Locate the cell with the specified text and output its [x, y] center coordinate. 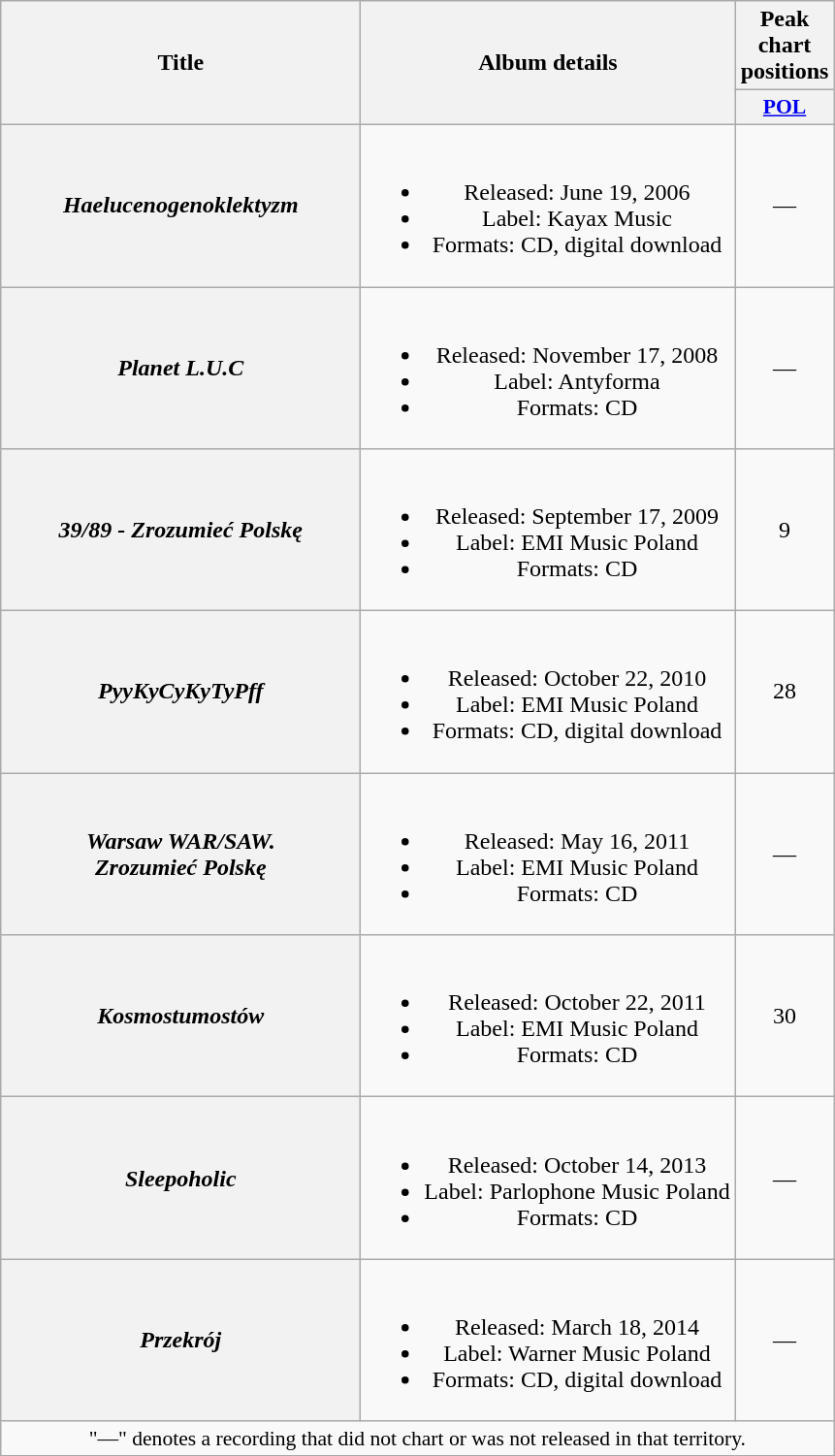
Warsaw WAR/SAW.Zrozumieć Polskę [180, 854]
Title [180, 63]
Released: October 22, 2010Label: EMI Music PolandFormats: CD, digital download [548, 693]
PyyKyCyKyTyPff [180, 693]
9 [785, 530]
Released: May 16, 2011Label: EMI Music PolandFormats: CD [548, 854]
"—" denotes a recording that did not chart or was not released in that territory. [417, 1439]
39/89 - Zrozumieć Polskę [180, 530]
Planet L.U.C [180, 369]
Haelucenogenoklektyzm [180, 206]
Released: June 19, 2006Label: Kayax MusicFormats: CD, digital download [548, 206]
Kosmostumostów [180, 1017]
Peak chart positions [785, 46]
30 [785, 1017]
28 [785, 693]
Sleepoholic [180, 1178]
Released: October 22, 2011Label: EMI Music PolandFormats: CD [548, 1017]
Released: March 18, 2014Label: Warner Music PolandFormats: CD, digital download [548, 1341]
Released: September 17, 2009Label: EMI Music PolandFormats: CD [548, 530]
Album details [548, 63]
Przekrój [180, 1341]
Released: October 14, 2013Label: Parlophone Music PolandFormats: CD [548, 1178]
Released: November 17, 2008Label: AntyformaFormats: CD [548, 369]
POL [785, 108]
